Detect which cell encompasses the target text, then output its [X, Y] center coordinate. 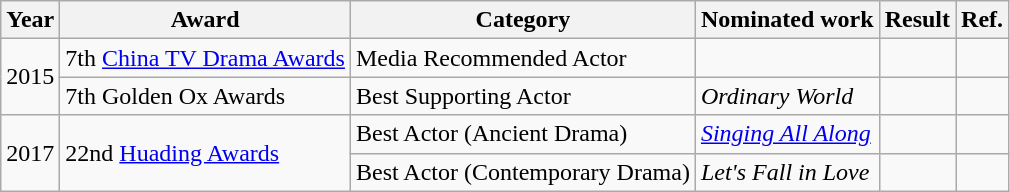
2015 [30, 77]
Award [206, 20]
Ordinary World [787, 96]
Nominated work [787, 20]
Best Actor (Contemporary Drama) [522, 172]
Media Recommended Actor [522, 58]
2017 [30, 153]
Best Supporting Actor [522, 96]
7th China TV Drama Awards [206, 58]
Best Actor (Ancient Drama) [522, 134]
Year [30, 20]
22nd Huading Awards [206, 153]
Result [917, 20]
Category [522, 20]
7th Golden Ox Awards [206, 96]
Ref. [982, 20]
Singing All Along [787, 134]
Let's Fall in Love [787, 172]
